Provide the [X, Y] coordinate of the cell's center where the given text is located.  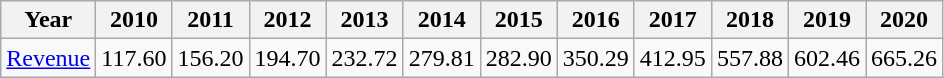
2016 [596, 20]
117.60 [134, 58]
2014 [442, 20]
557.88 [750, 58]
2019 [826, 20]
2015 [518, 20]
2010 [134, 20]
Revenue [48, 58]
279.81 [442, 58]
350.29 [596, 58]
Year [48, 20]
194.70 [288, 58]
665.26 [904, 58]
2018 [750, 20]
232.72 [364, 58]
2013 [364, 20]
2011 [210, 20]
602.46 [826, 58]
2012 [288, 20]
412.95 [672, 58]
2020 [904, 20]
156.20 [210, 58]
2017 [672, 20]
282.90 [518, 58]
